Output the [X, Y] coordinate of the center of the cell containing the given text.  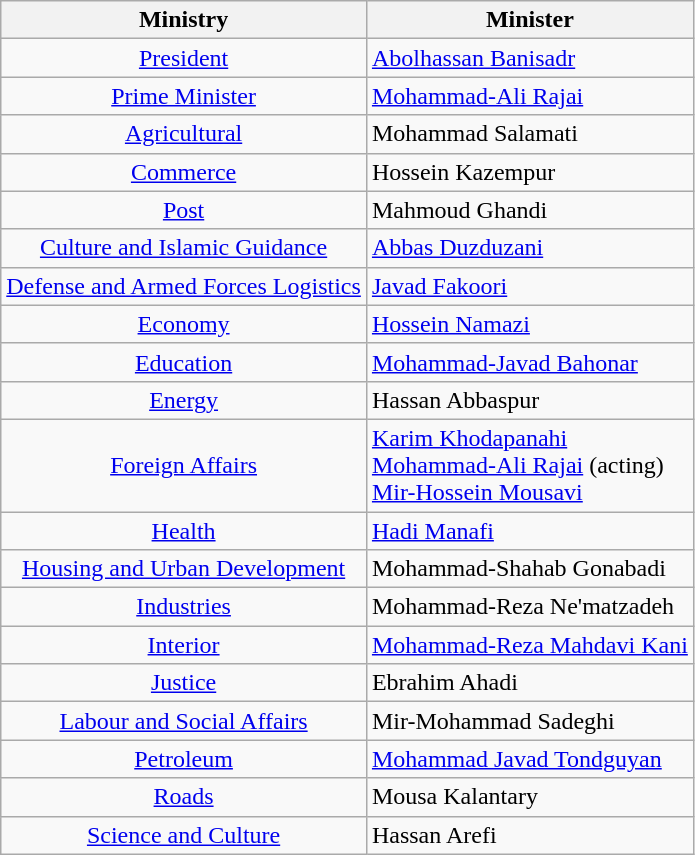
Abolhassan Banisadr [530, 58]
Labour and Social Affairs [184, 721]
Justice [184, 683]
Hassan Abbaspur [530, 400]
Commerce [184, 172]
Prime Minister [184, 96]
Javad Fakoori [530, 286]
Energy [184, 400]
Interior [184, 645]
Housing and Urban Development [184, 569]
Hossein Kazempur [530, 172]
Industries [184, 607]
Mohammad Javad Tondguyan [530, 759]
Culture and Islamic Guidance [184, 248]
Hossein Namazi [530, 324]
Post [184, 210]
Mir-Mohammad Sadeghi [530, 721]
Petroleum [184, 759]
Ebrahim Ahadi [530, 683]
Mohammad-Shahab Gonabadi [530, 569]
Defense and Armed Forces Logistics [184, 286]
Mohammad-Ali Rajai [530, 96]
Mohammad-Reza Ne'matzadeh [530, 607]
Mohammad-Reza Mahdavi Kani [530, 645]
Karim Khodapanahi Mohammad-Ali Rajai (acting)Mir-Hossein Mousavi [530, 465]
Roads [184, 797]
Foreign Affairs [184, 465]
Education [184, 362]
Abbas Duzduzani [530, 248]
Mahmoud Ghandi [530, 210]
President [184, 58]
Economy [184, 324]
Hadi Manafi [530, 531]
Mohammad-Javad Bahonar [530, 362]
Health [184, 531]
Ministry [184, 20]
Agricultural [184, 134]
Mohammad Salamati [530, 134]
Science and Culture [184, 835]
Minister [530, 20]
Mousa Kalantary [530, 797]
Hassan Arefi [530, 835]
